For the text-containing cell, return its midpoint in [x, y] coordinate format. 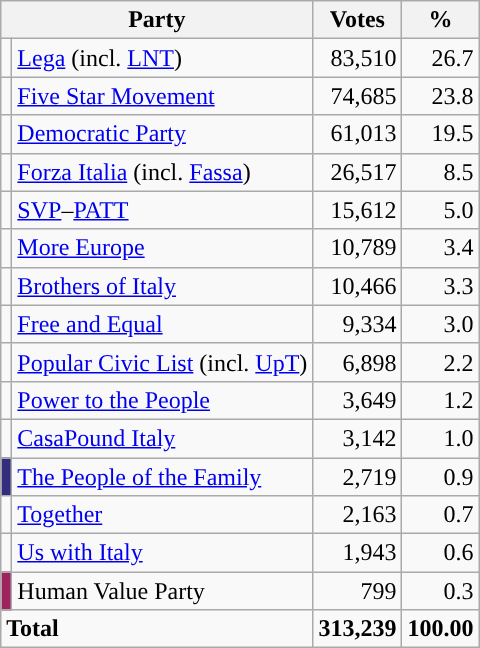
Brothers of Italy [162, 286]
Lega (incl. LNT) [162, 58]
26,517 [358, 172]
10,466 [358, 286]
% [440, 20]
Power to the People [162, 400]
0.9 [440, 477]
Forza Italia (incl. Fassa) [162, 172]
9,334 [358, 324]
Popular Civic List (incl. UpT) [162, 362]
3,649 [358, 400]
Us with Italy [162, 553]
8.5 [440, 172]
Votes [358, 20]
19.5 [440, 134]
SVP–PATT [162, 210]
0.7 [440, 515]
83,510 [358, 58]
2,719 [358, 477]
More Europe [162, 248]
0.6 [440, 553]
0.3 [440, 591]
74,685 [358, 96]
3.0 [440, 324]
5.0 [440, 210]
23.8 [440, 96]
61,013 [358, 134]
3.3 [440, 286]
10,789 [358, 248]
Total [157, 629]
3,142 [358, 438]
1.0 [440, 438]
799 [358, 591]
The People of the Family [162, 477]
1,943 [358, 553]
26.7 [440, 58]
CasaPound Italy [162, 438]
Free and Equal [162, 324]
2,163 [358, 515]
15,612 [358, 210]
Party [157, 20]
3.4 [440, 248]
6,898 [358, 362]
Democratic Party [162, 134]
Together [162, 515]
Human Value Party [162, 591]
2.2 [440, 362]
1.2 [440, 400]
100.00 [440, 629]
Five Star Movement [162, 96]
313,239 [358, 629]
